Find where the given text appears and provide that cell's center as [x, y] coordinate. 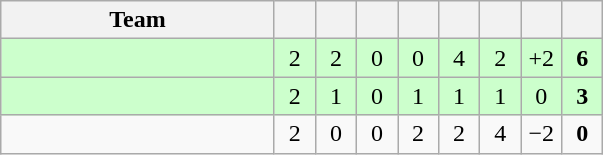
+2 [542, 58]
6 [582, 58]
Team [138, 20]
3 [582, 96]
−2 [542, 134]
